Provide the (x, y) coordinate of the cell's center where the given text is located.  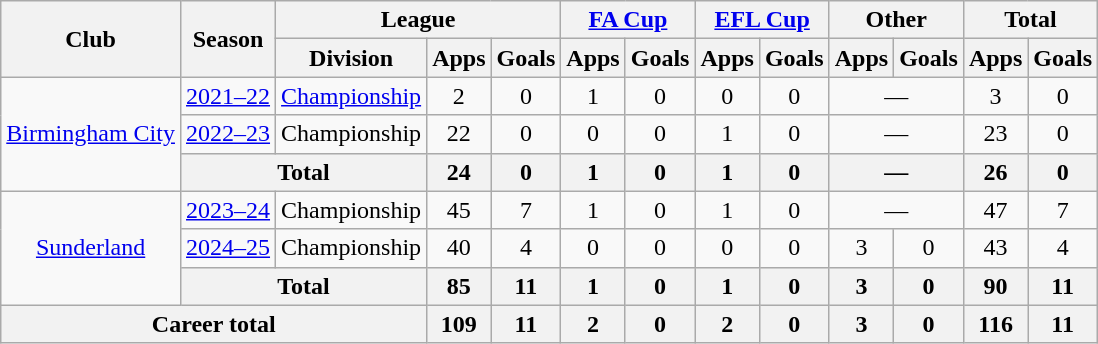
24 (459, 172)
90 (995, 286)
Other (896, 20)
EFL Cup (762, 20)
Career total (214, 324)
2021–22 (228, 96)
FA Cup (628, 20)
22 (459, 134)
85 (459, 286)
116 (995, 324)
Club (91, 39)
Season (228, 39)
43 (995, 248)
26 (995, 172)
Division (352, 58)
2023–24 (228, 210)
45 (459, 210)
2024–25 (228, 248)
47 (995, 210)
40 (459, 248)
Sunderland (91, 248)
2022–23 (228, 134)
109 (459, 324)
League (418, 20)
23 (995, 134)
Birmingham City (91, 134)
